Identify which cell holds the provided text, then report its [x, y] central coordinate. 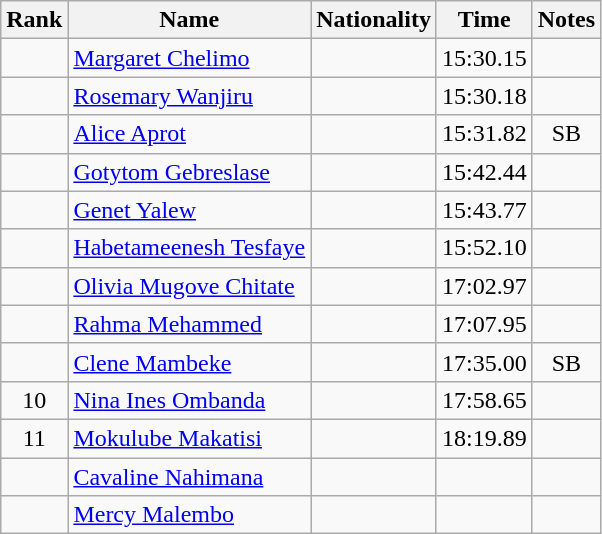
Notes [566, 20]
Margaret Chelimo [190, 58]
10 [34, 400]
Name [190, 20]
Habetameenesh Tesfaye [190, 248]
11 [34, 438]
Clene Mambeke [190, 362]
17:35.00 [484, 362]
15:43.77 [484, 210]
17:02.97 [484, 286]
Cavaline Nahimana [190, 477]
Rahma Mehammed [190, 324]
Genet Yalew [190, 210]
Rank [34, 20]
15:31.82 [484, 134]
Time [484, 20]
Nationality [374, 20]
Rosemary Wanjiru [190, 96]
17:58.65 [484, 400]
Olivia Mugove Chitate [190, 286]
Mercy Malembo [190, 515]
Nina Ines Ombanda [190, 400]
Mokulube Makatisi [190, 438]
15:30.15 [484, 58]
Gotytom Gebreslase [190, 172]
17:07.95 [484, 324]
Alice Aprot [190, 134]
15:52.10 [484, 248]
18:19.89 [484, 438]
15:30.18 [484, 96]
15:42.44 [484, 172]
